Find where the given text appears and provide that cell's center as (X, Y) coordinate. 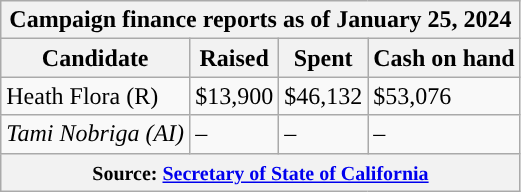
Cash on hand (444, 58)
$46,132 (324, 96)
Tami Nobriga (AI) (96, 134)
$53,076 (444, 96)
$13,900 (234, 96)
Heath Flora (R) (96, 96)
Spent (324, 58)
Raised (234, 58)
Source: Secretary of State of California (260, 172)
Campaign finance reports as of January 25, 2024 (260, 20)
Candidate (96, 58)
